Find where the given text appears and provide that cell's center as [x, y] coordinate. 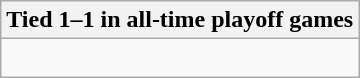
Tied 1–1 in all-time playoff games [180, 20]
